Detect which cell encompasses the target text, then output its [X, Y] center coordinate. 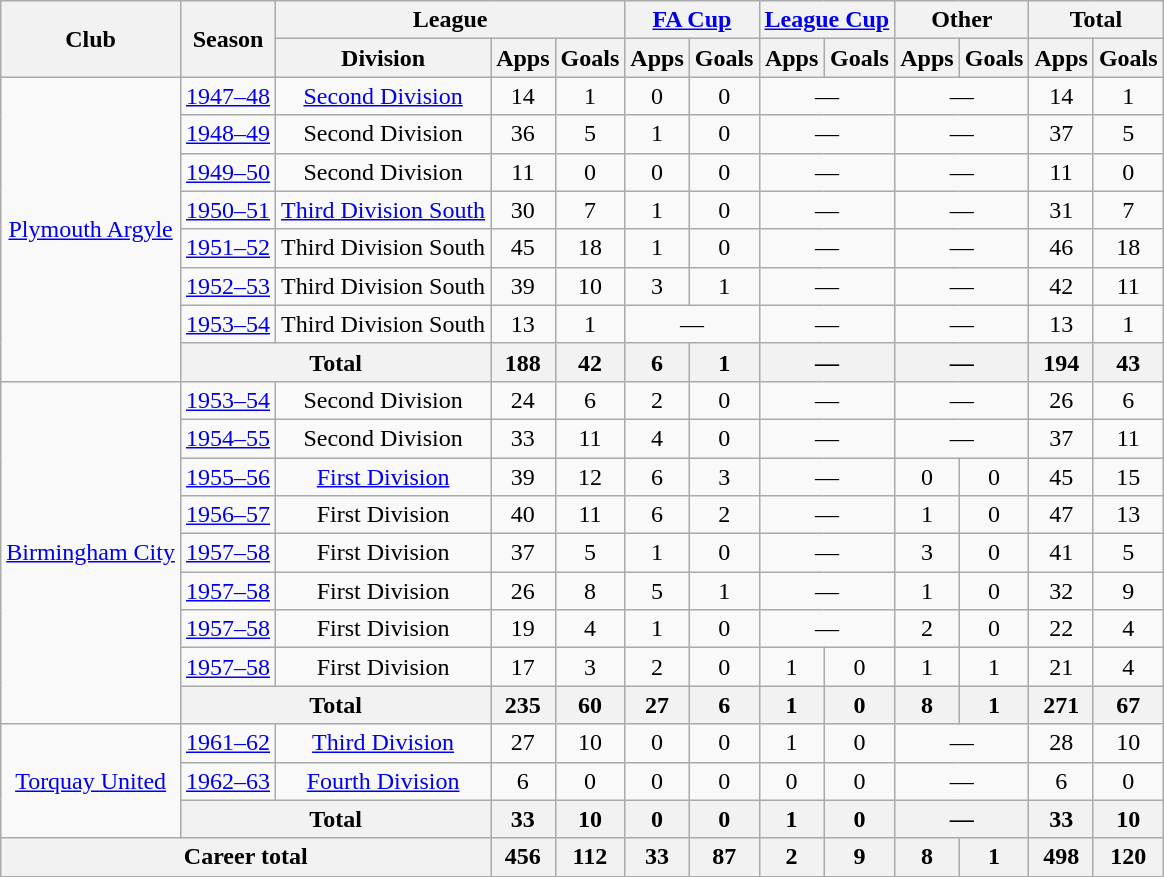
Torquay United [91, 781]
188 [523, 362]
FA Cup [692, 20]
40 [523, 515]
1961–62 [228, 743]
League [450, 20]
1952–53 [228, 286]
1949–50 [228, 172]
498 [1061, 857]
31 [1061, 210]
League Cup [827, 20]
36 [523, 134]
112 [590, 857]
32 [1061, 591]
Season [228, 39]
24 [523, 400]
67 [1128, 705]
Third Division [384, 743]
271 [1061, 705]
Birmingham City [91, 552]
43 [1128, 362]
41 [1061, 553]
21 [1061, 667]
1954–55 [228, 438]
28 [1061, 743]
235 [523, 705]
19 [523, 629]
22 [1061, 629]
456 [523, 857]
30 [523, 210]
Fourth Division [384, 781]
60 [590, 705]
1951–52 [228, 248]
1956–57 [228, 515]
47 [1061, 515]
Other [962, 20]
46 [1061, 248]
1948–49 [228, 134]
Career total [246, 857]
1955–56 [228, 477]
Club [91, 39]
Division [384, 58]
Plymouth Argyle [91, 229]
1962–63 [228, 781]
1947–48 [228, 96]
15 [1128, 477]
87 [724, 857]
12 [590, 477]
194 [1061, 362]
1950–51 [228, 210]
120 [1128, 857]
17 [523, 667]
